For the text-containing cell, return its midpoint in [x, y] coordinate format. 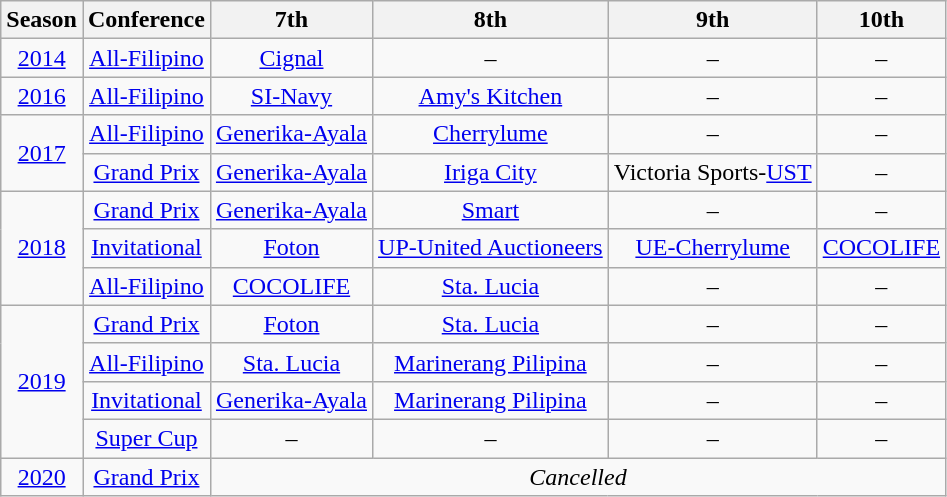
Super Cup [146, 438]
Amy's Kitchen [491, 96]
UE-Cherrylume [712, 248]
2014 [42, 58]
8th [491, 20]
UP-United Auctioneers [491, 248]
Season [42, 20]
2016 [42, 96]
2017 [42, 153]
Cherrylume [491, 134]
2020 [42, 477]
SI-Navy [291, 96]
Iriga City [491, 172]
Smart [491, 210]
2019 [42, 381]
7th [291, 20]
10th [881, 20]
Conference [146, 20]
9th [712, 20]
Victoria Sports-UST [712, 172]
Cancelled [578, 477]
2018 [42, 248]
Cignal [291, 58]
